Provide the (X, Y) coordinate of the cell's center where the given text is located.  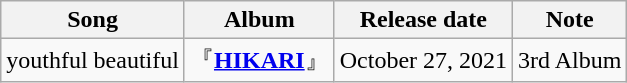
youthful beautiful (93, 60)
October 27, 2021 (423, 60)
『HIKARI』 (259, 60)
3rd Album (570, 60)
Song (93, 20)
Album (259, 20)
Release date (423, 20)
Note (570, 20)
